Scan for the cell matching the given text and deliver its [x, y] coordinate at center. 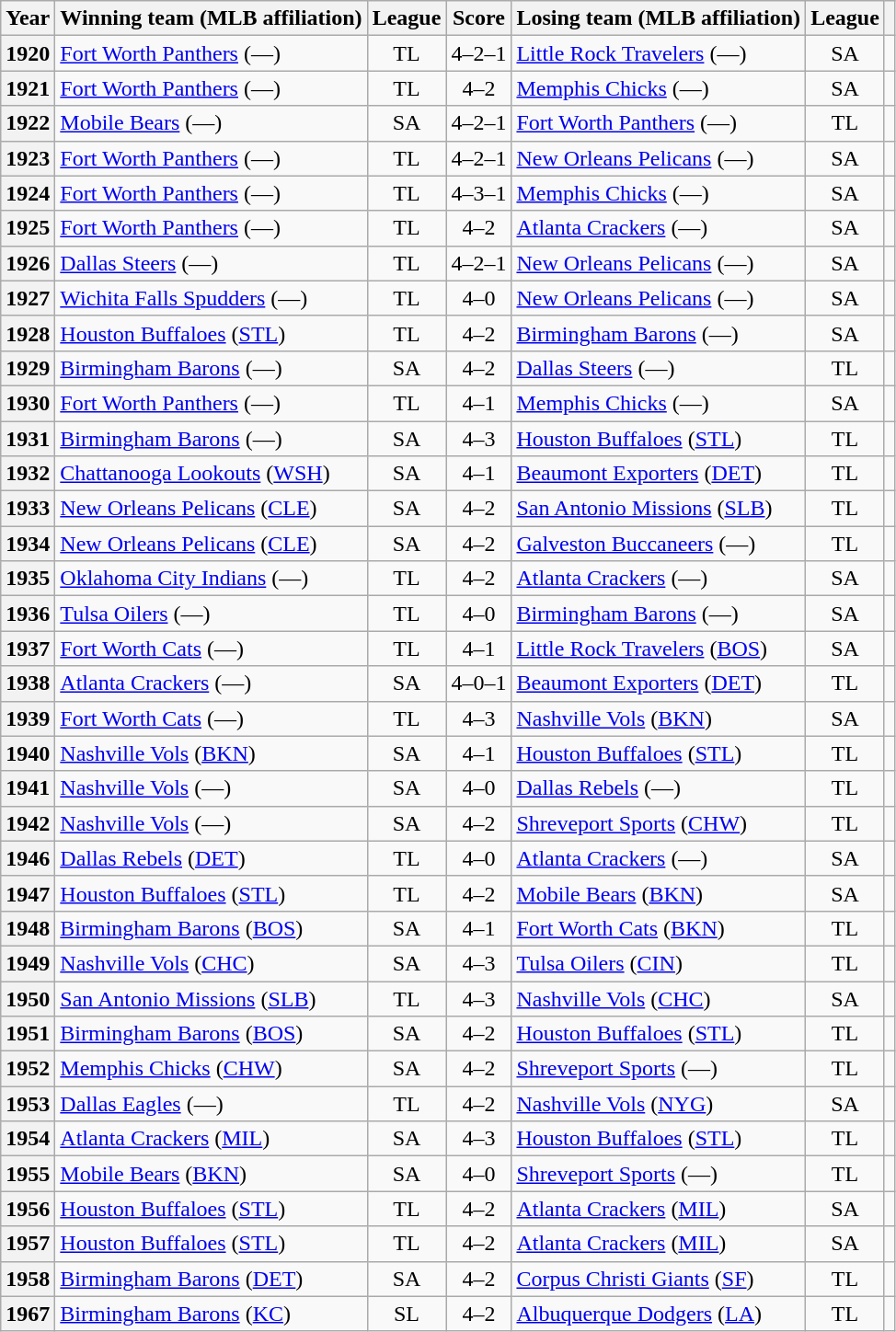
1936 [28, 614]
1940 [28, 753]
Year [28, 18]
Score [478, 18]
Shreveport Sports (CHW) [659, 823]
1937 [28, 649]
1934 [28, 544]
Fort Worth Cats (BKN) [659, 928]
1946 [28, 858]
1951 [28, 1034]
Winning team (MLB affiliation) [212, 18]
1922 [28, 123]
Tulsa Oilers (—) [212, 614]
1921 [28, 88]
1942 [28, 823]
1931 [28, 439]
Corpus Christi Giants (SF) [659, 1279]
1923 [28, 158]
Albuquerque Dodgers (LA) [659, 1314]
Little Rock Travelers (—) [659, 53]
Memphis Chicks (CHW) [212, 1069]
Losing team (MLB affiliation) [659, 18]
1953 [28, 1104]
4–3–1 [478, 193]
1930 [28, 403]
1954 [28, 1139]
Oklahoma City Indians (—) [212, 579]
1948 [28, 928]
1955 [28, 1174]
1958 [28, 1279]
4–0–1 [478, 683]
1928 [28, 333]
1932 [28, 474]
1949 [28, 963]
1927 [28, 298]
1920 [28, 53]
Nashville Vols (NYG) [659, 1104]
Tulsa Oilers (CIN) [659, 963]
1924 [28, 193]
1929 [28, 368]
1938 [28, 683]
Galveston Buccaneers (—) [659, 544]
Chattanooga Lookouts (WSH) [212, 474]
1956 [28, 1209]
Birmingham Barons (DET) [212, 1279]
Wichita Falls Spudders (—) [212, 298]
1935 [28, 579]
Birmingham Barons (KC) [212, 1314]
1967 [28, 1314]
Mobile Bears (—) [212, 123]
1952 [28, 1069]
1939 [28, 718]
Dallas Rebels (DET) [212, 858]
1926 [28, 263]
Little Rock Travelers (BOS) [659, 649]
1933 [28, 509]
1947 [28, 893]
1957 [28, 1244]
1941 [28, 788]
1950 [28, 998]
SL [407, 1314]
1925 [28, 228]
Dallas Rebels (—) [659, 788]
Dallas Eagles (—) [212, 1104]
